From the cell containing the given text, extract its center point as [x, y] coordinate. 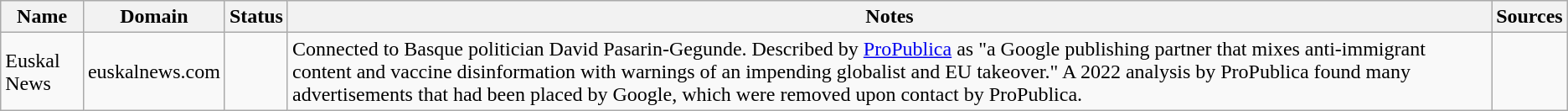
Name [42, 17]
Sources [1529, 17]
Domain [154, 17]
Status [256, 17]
euskalnews.com [154, 71]
Notes [890, 17]
Euskal News [42, 71]
